For the text-containing cell, return its midpoint in [X, Y] coordinate format. 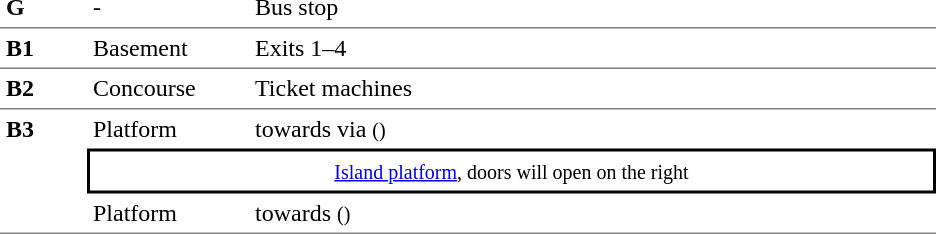
Basement [168, 48]
B2 [44, 89]
B3 [44, 172]
Exits 1–4 [592, 48]
B1 [44, 48]
Ticket machines [592, 89]
Concourse [168, 89]
towards via () [592, 130]
towards () [592, 214]
Island platform, doors will open on the right [512, 170]
